Locate the cell with the specified text and output its [X, Y] center coordinate. 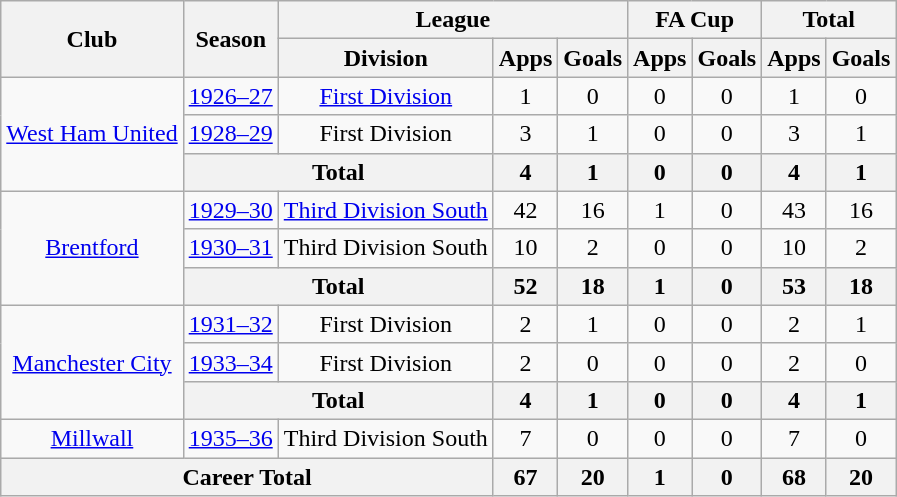
42 [525, 210]
Club [92, 39]
Manchester City [92, 362]
68 [794, 477]
Career Total [248, 477]
1930–31 [230, 248]
West Ham United [92, 134]
67 [525, 477]
1929–30 [230, 210]
Season [230, 39]
53 [794, 286]
1933–34 [230, 362]
1931–32 [230, 324]
1935–36 [230, 438]
Brentford [92, 248]
League [452, 20]
52 [525, 286]
Division [386, 58]
FA Cup [695, 20]
Millwall [92, 438]
43 [794, 210]
1926–27 [230, 96]
1928–29 [230, 134]
